Extract the (x, y) coordinate from the center of the cell holding the provided text.  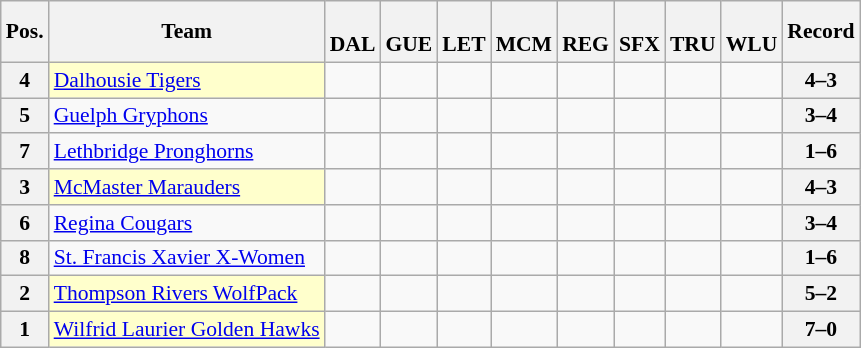
McMaster Marauders (187, 187)
LET (464, 32)
Regina Cougars (187, 223)
TRU (693, 32)
4 (25, 80)
St. Francis Xavier X-Women (187, 258)
DAL (353, 32)
Thompson Rivers WolfPack (187, 294)
GUE (408, 32)
5 (25, 116)
WLU (752, 32)
Record (820, 32)
Pos. (25, 32)
Wilfrid Laurier Golden Hawks (187, 330)
REG (586, 32)
6 (25, 223)
2 (25, 294)
Lethbridge Pronghorns (187, 152)
SFX (640, 32)
MCM (524, 32)
Team (187, 32)
5–2 (820, 294)
3 (25, 187)
1 (25, 330)
Guelph Gryphons (187, 116)
Dalhousie Tigers (187, 80)
8 (25, 258)
7–0 (820, 330)
7 (25, 152)
